Pinpoint the cell where the given text exists, returning its [x, y] midpoint coordinate. 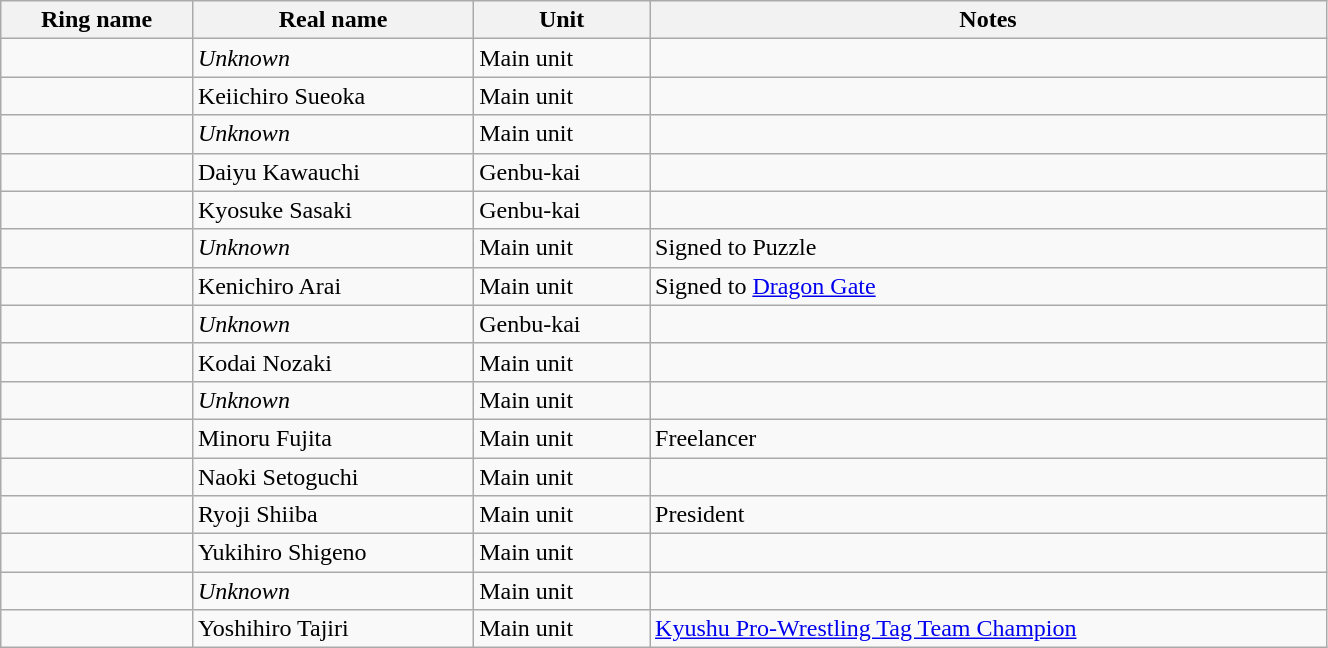
Yoshihiro Tajiri [332, 629]
Kyushu Pro-Wrestling Tag Team Champion [988, 629]
President [988, 515]
Notes [988, 20]
Yukihiro Shigeno [332, 553]
Signed to Puzzle [988, 248]
Unit [562, 20]
Keiichiro Sueoka [332, 96]
Signed to Dragon Gate [988, 286]
Freelancer [988, 438]
Ryoji Shiiba [332, 515]
Naoki Setoguchi [332, 477]
Kyosuke Sasaki [332, 210]
Kenichiro Arai [332, 286]
Minoru Fujita [332, 438]
Daiyu Kawauchi [332, 172]
Real name [332, 20]
Kodai Nozaki [332, 362]
Ring name [97, 20]
